For the text-containing cell, return its midpoint in (x, y) coordinate format. 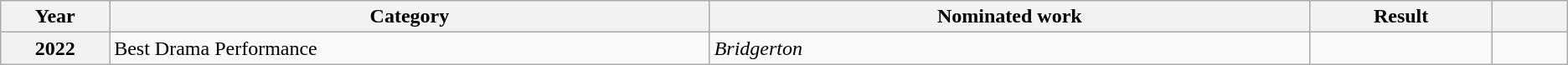
Year (55, 17)
2022 (55, 48)
Bridgerton (1009, 48)
Result (1401, 17)
Category (410, 17)
Nominated work (1009, 17)
Best Drama Performance (410, 48)
